Locate the cell with the specified text and output its (X, Y) center coordinate. 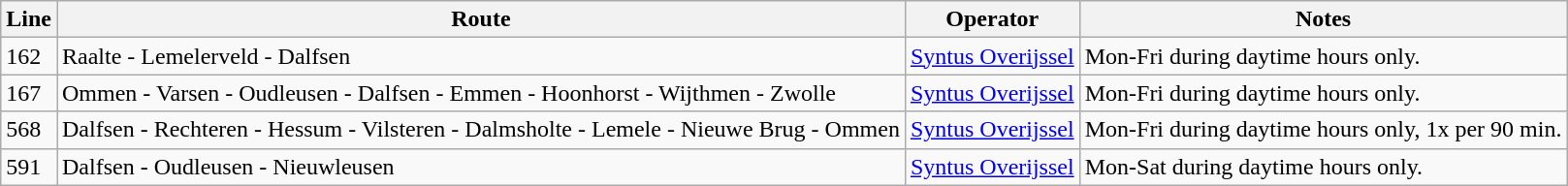
Route (481, 19)
568 (29, 130)
Mon-Sat during daytime hours only. (1323, 167)
Operator (992, 19)
Notes (1323, 19)
167 (29, 93)
Dalfsen - Oudleusen - Nieuwleusen (481, 167)
Mon-Fri during daytime hours only, 1x per 90 min. (1323, 130)
Raalte - Lemelerveld - Dalfsen (481, 56)
591 (29, 167)
162 (29, 56)
Dalfsen - Rechteren - Hessum - Vilsteren - Dalmsholte - Lemele - Nieuwe Brug - Ommen (481, 130)
Line (29, 19)
Ommen - Varsen - Oudleusen - Dalfsen - Emmen - Hoonhorst - Wijthmen - Zwolle (481, 93)
